Locate the cell with the specified text and output its (x, y) center coordinate. 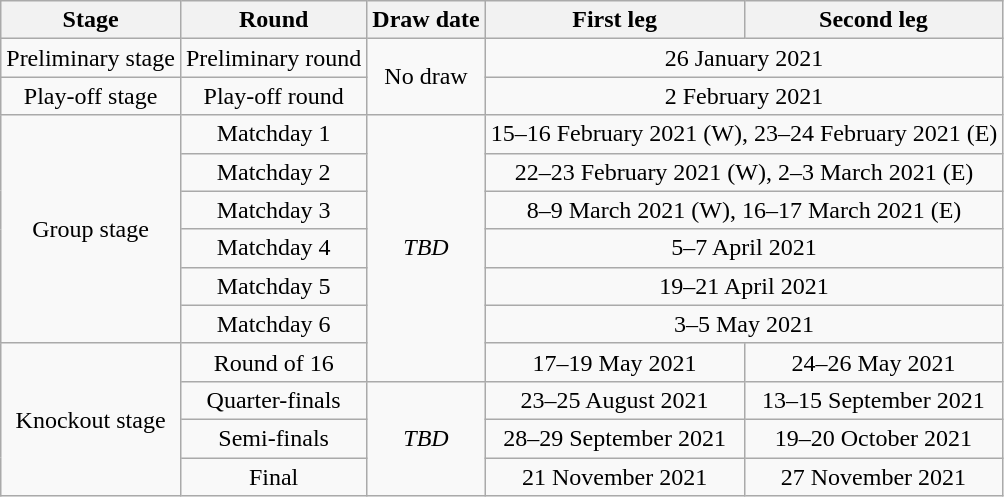
Knockout stage (91, 419)
19–21 April 2021 (744, 286)
22–23 February 2021 (W), 2–3 March 2021 (E) (744, 172)
15–16 February 2021 (W), 23–24 February 2021 (E) (744, 134)
Preliminary stage (91, 58)
3–5 May 2021 (744, 324)
Semi-finals (273, 438)
17–19 May 2021 (614, 362)
Matchday 2 (273, 172)
Play-off round (273, 96)
23–25 August 2021 (614, 400)
Matchday 6 (273, 324)
Quarter-finals (273, 400)
8–9 March 2021 (W), 16–17 March 2021 (E) (744, 210)
13–15 September 2021 (874, 400)
No draw (426, 77)
28–29 September 2021 (614, 438)
Final (273, 477)
Matchday 3 (273, 210)
Preliminary round (273, 58)
27 November 2021 (874, 477)
Round of 16 (273, 362)
Draw date (426, 20)
Matchday 4 (273, 248)
5–7 April 2021 (744, 248)
19–20 October 2021 (874, 438)
26 January 2021 (744, 58)
First leg (614, 20)
Stage (91, 20)
24–26 May 2021 (874, 362)
Matchday 5 (273, 286)
Round (273, 20)
2 February 2021 (744, 96)
Matchday 1 (273, 134)
Play-off stage (91, 96)
Group stage (91, 229)
Second leg (874, 20)
21 November 2021 (614, 477)
